Extract the [X, Y] coordinate from the center of the cell holding the provided text.  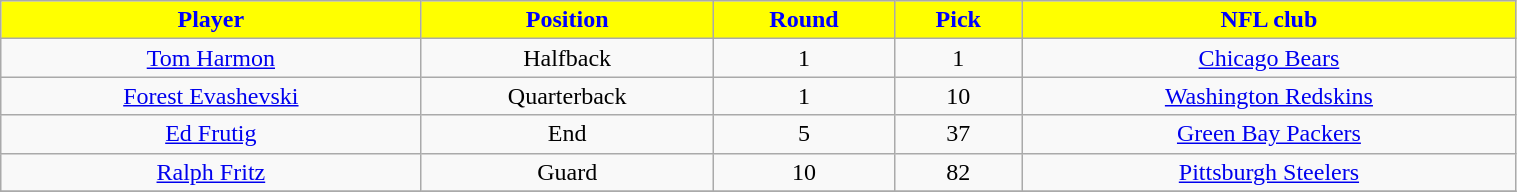
Ralph Fritz [211, 172]
NFL club [1269, 20]
37 [958, 134]
Green Bay Packers [1269, 134]
Player [211, 20]
Ed Frutig [211, 134]
5 [804, 134]
Halfback [567, 58]
Forest Evashevski [211, 96]
Round [804, 20]
Quarterback [567, 96]
Pittsburgh Steelers [1269, 172]
Chicago Bears [1269, 58]
82 [958, 172]
End [567, 134]
Washington Redskins [1269, 96]
Pick [958, 20]
Tom Harmon [211, 58]
Position [567, 20]
Guard [567, 172]
